Extract the (X, Y) coordinate from the center of the cell holding the provided text.  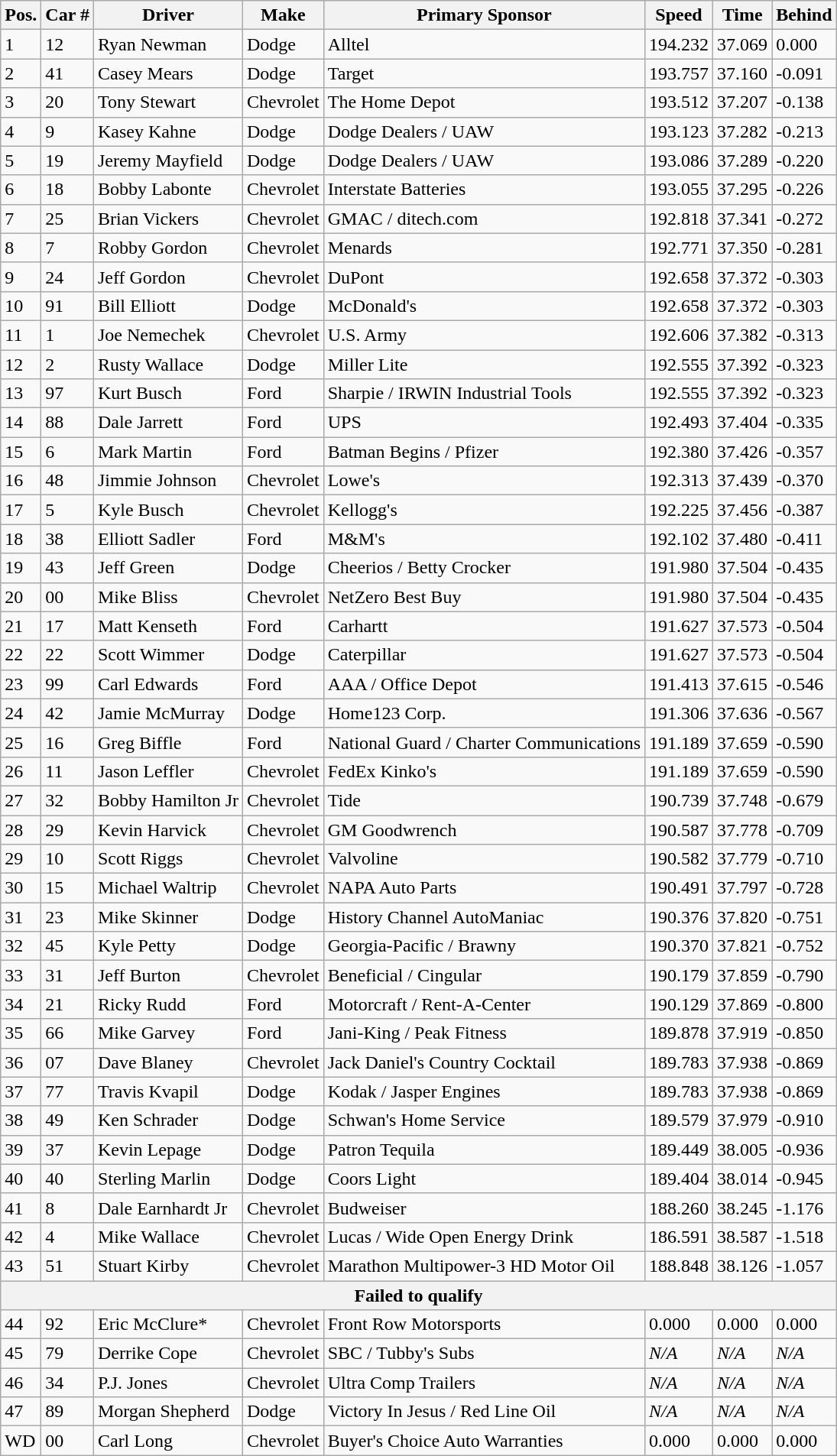
Stuart Kirby (168, 1266)
189.404 (679, 1179)
Home123 Corp. (484, 713)
193.055 (679, 190)
190.129 (679, 1004)
99 (67, 684)
33 (21, 975)
37.748 (743, 800)
Failed to qualify (419, 1295)
79 (67, 1354)
37.350 (743, 248)
Jeff Green (168, 568)
66 (67, 1033)
47 (21, 1412)
Patron Tequila (484, 1150)
37.069 (743, 44)
-0.567 (804, 713)
Jeff Gordon (168, 277)
37.426 (743, 452)
-0.710 (804, 859)
Jeff Burton (168, 975)
Pos. (21, 15)
Time (743, 15)
37.869 (743, 1004)
Scott Riggs (168, 859)
-0.850 (804, 1033)
Kurt Busch (168, 394)
-0.313 (804, 335)
39 (21, 1150)
48 (67, 481)
Budweiser (484, 1208)
37.404 (743, 423)
Kyle Busch (168, 510)
Bobby Hamilton Jr (168, 800)
Lowe's (484, 481)
History Channel AutoManiac (484, 917)
-0.945 (804, 1179)
-0.138 (804, 102)
37.439 (743, 481)
Target (484, 73)
192.771 (679, 248)
DuPont (484, 277)
Bill Elliott (168, 306)
190.370 (679, 946)
Motorcraft / Rent-A-Center (484, 1004)
07 (67, 1062)
192.102 (679, 539)
FedEx Kinko's (484, 771)
Schwan's Home Service (484, 1120)
13 (21, 394)
37.295 (743, 190)
37.919 (743, 1033)
190.179 (679, 975)
97 (67, 394)
46 (21, 1383)
Jani-King / Peak Fitness (484, 1033)
194.232 (679, 44)
Carl Long (168, 1441)
37.820 (743, 917)
37.382 (743, 335)
186.591 (679, 1237)
192.225 (679, 510)
-0.091 (804, 73)
192.493 (679, 423)
192.380 (679, 452)
37.207 (743, 102)
Behind (804, 15)
Jeremy Mayfield (168, 161)
Caterpillar (484, 655)
192.606 (679, 335)
37.615 (743, 684)
-0.272 (804, 219)
Robby Gordon (168, 248)
Kellogg's (484, 510)
Dale Earnhardt Jr (168, 1208)
36 (21, 1062)
M&M's (484, 539)
Make (284, 15)
Mark Martin (168, 452)
37.480 (743, 539)
Rusty Wallace (168, 365)
Driver (168, 15)
Tony Stewart (168, 102)
Matt Kenseth (168, 626)
88 (67, 423)
-0.220 (804, 161)
191.306 (679, 713)
37.821 (743, 946)
-0.679 (804, 800)
37.160 (743, 73)
NetZero Best Buy (484, 597)
190.491 (679, 888)
38.005 (743, 1150)
Primary Sponsor (484, 15)
Lucas / Wide Open Energy Drink (484, 1237)
193.512 (679, 102)
National Guard / Charter Communications (484, 742)
Jack Daniel's Country Cocktail (484, 1062)
192.313 (679, 481)
Marathon Multipower-3 HD Motor Oil (484, 1266)
-0.213 (804, 131)
Dale Jarrett (168, 423)
Valvoline (484, 859)
Jason Leffler (168, 771)
Kodak / Jasper Engines (484, 1091)
GMAC / ditech.com (484, 219)
GM Goodwrench (484, 829)
37.797 (743, 888)
Sharpie / IRWIN Industrial Tools (484, 394)
-0.790 (804, 975)
-1.176 (804, 1208)
Buyer's Choice Auto Warranties (484, 1441)
The Home Depot (484, 102)
-0.936 (804, 1150)
Mike Garvey (168, 1033)
37.779 (743, 859)
Mike Bliss (168, 597)
190.582 (679, 859)
Brian Vickers (168, 219)
89 (67, 1412)
Ryan Newman (168, 44)
-0.546 (804, 684)
37.979 (743, 1120)
37.636 (743, 713)
27 (21, 800)
Travis Kvapil (168, 1091)
38.587 (743, 1237)
-0.370 (804, 481)
49 (67, 1120)
UPS (484, 423)
Ken Schrader (168, 1120)
Eric McClure* (168, 1325)
37.456 (743, 510)
37.859 (743, 975)
-0.411 (804, 539)
Ricky Rudd (168, 1004)
Morgan Shepherd (168, 1412)
Beneficial / Cingular (484, 975)
37.778 (743, 829)
Bobby Labonte (168, 190)
-0.751 (804, 917)
190.587 (679, 829)
Kyle Petty (168, 946)
91 (67, 306)
-0.357 (804, 452)
Casey Mears (168, 73)
Jimmie Johnson (168, 481)
McDonald's (484, 306)
Victory In Jesus / Red Line Oil (484, 1412)
26 (21, 771)
Ultra Comp Trailers (484, 1383)
Speed (679, 15)
-0.752 (804, 946)
Front Row Motorsports (484, 1325)
Sterling Marlin (168, 1179)
188.260 (679, 1208)
-0.387 (804, 510)
38.245 (743, 1208)
Coors Light (484, 1179)
77 (67, 1091)
Scott Wimmer (168, 655)
189.579 (679, 1120)
P.J. Jones (168, 1383)
Dave Blaney (168, 1062)
37.341 (743, 219)
WD (21, 1441)
Miller Lite (484, 365)
190.376 (679, 917)
30 (21, 888)
190.739 (679, 800)
-1.057 (804, 1266)
Interstate Batteries (484, 190)
Elliott Sadler (168, 539)
SBC / Tubby's Subs (484, 1354)
Cheerios / Betty Crocker (484, 568)
189.878 (679, 1033)
Carl Edwards (168, 684)
-0.910 (804, 1120)
Alltel (484, 44)
Greg Biffle (168, 742)
191.413 (679, 684)
51 (67, 1266)
-0.800 (804, 1004)
-0.281 (804, 248)
Menards (484, 248)
193.086 (679, 161)
3 (21, 102)
Michael Waltrip (168, 888)
-0.709 (804, 829)
Jamie McMurray (168, 713)
Tide (484, 800)
AAA / Office Depot (484, 684)
Kasey Kahne (168, 131)
28 (21, 829)
Joe Nemechek (168, 335)
35 (21, 1033)
37.289 (743, 161)
Mike Wallace (168, 1237)
188.848 (679, 1266)
192.818 (679, 219)
193.757 (679, 73)
38.014 (743, 1179)
NAPA Auto Parts (484, 888)
Mike Skinner (168, 917)
Georgia-Pacific / Brawny (484, 946)
Car # (67, 15)
Kevin Lepage (168, 1150)
Batman Begins / Pfizer (484, 452)
193.123 (679, 131)
14 (21, 423)
-1.518 (804, 1237)
-0.226 (804, 190)
Derrike Cope (168, 1354)
189.449 (679, 1150)
U.S. Army (484, 335)
Kevin Harvick (168, 829)
37.282 (743, 131)
Carhartt (484, 626)
92 (67, 1325)
38.126 (743, 1266)
-0.335 (804, 423)
-0.728 (804, 888)
44 (21, 1325)
